Locate the cell with the specified text and output its (X, Y) center coordinate. 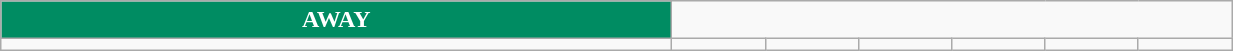
AWAY (336, 20)
